Determine the [x, y] coordinate at the center of the cell enclosing the given text.  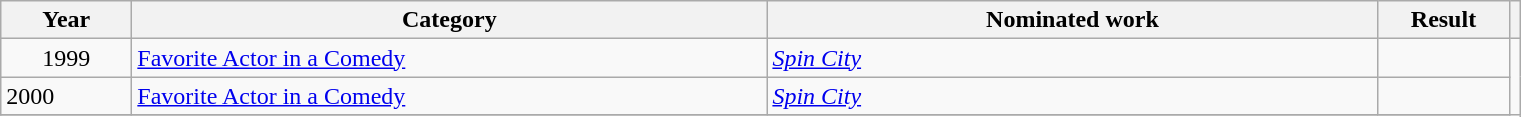
2000 [66, 96]
1999 [66, 58]
Year [66, 20]
Result [1444, 20]
Category [450, 20]
Nominated work [1072, 20]
